For the text-containing cell, return its midpoint in (X, Y) coordinate format. 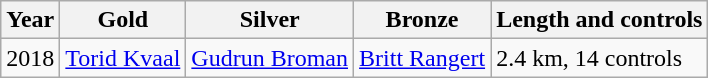
Year (30, 20)
2.4 km, 14 controls (600, 58)
Silver (270, 20)
Britt Rangert (422, 58)
Gudrun Broman (270, 58)
Torid Kvaal (123, 58)
Bronze (422, 20)
2018 (30, 58)
Length and controls (600, 20)
Gold (123, 20)
